Find where the given text appears and provide that cell's center as [X, Y] coordinate. 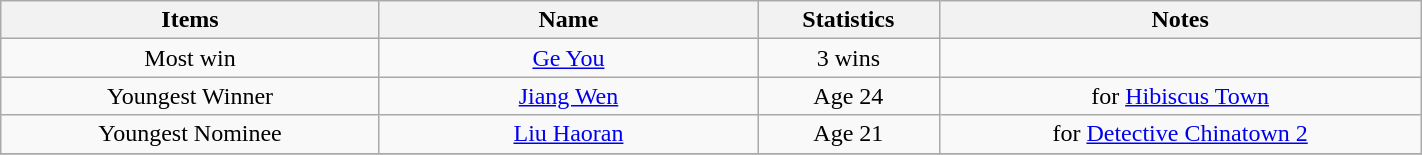
Notes [1180, 20]
for Hibiscus Town [1180, 96]
for Detective Chinatown 2 [1180, 134]
3 wins [848, 58]
Ge You [568, 58]
Most win [190, 58]
Items [190, 20]
Youngest Winner [190, 96]
Age 21 [848, 134]
Youngest Nominee [190, 134]
Age 24 [848, 96]
Name [568, 20]
Liu Haoran [568, 134]
Statistics [848, 20]
Jiang Wen [568, 96]
